Provide the (x, y) coordinate of the cell's center where the given text is located.  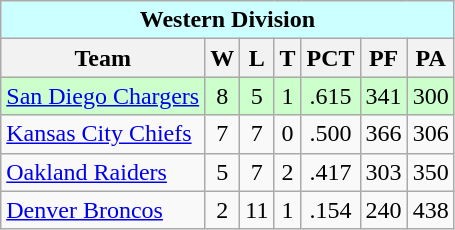
0 (288, 134)
PA (430, 58)
Denver Broncos (103, 210)
8 (222, 96)
300 (430, 96)
T (288, 58)
.500 (330, 134)
Team (103, 58)
.417 (330, 172)
350 (430, 172)
366 (384, 134)
Kansas City Chiefs (103, 134)
.615 (330, 96)
PCT (330, 58)
303 (384, 172)
341 (384, 96)
San Diego Chargers (103, 96)
11 (257, 210)
W (222, 58)
Western Division (228, 20)
438 (430, 210)
Oakland Raiders (103, 172)
306 (430, 134)
.154 (330, 210)
PF (384, 58)
240 (384, 210)
L (257, 58)
